Identify which cell holds the provided text, then report its (X, Y) central coordinate. 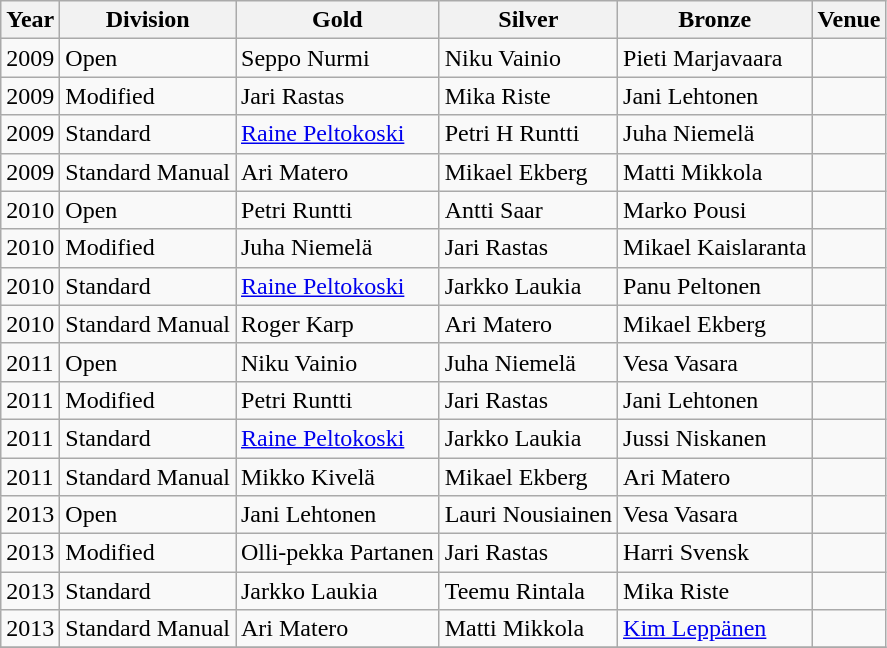
Division (148, 20)
Mikael Kaislaranta (715, 248)
Petri H Runtti (528, 134)
Bronze (715, 20)
Silver (528, 20)
Mikko Kivelä (338, 477)
Teemu Rintala (528, 591)
Gold (338, 20)
Jussi Niskanen (715, 438)
Olli-pekka Partanen (338, 553)
Kim Leppänen (715, 629)
Venue (849, 20)
Pieti Marjavaara (715, 58)
Harri Svensk (715, 553)
Year (30, 20)
Antti Saar (528, 210)
Lauri Nousiainen (528, 515)
Roger Karp (338, 324)
Marko Pousi (715, 210)
Seppo Nurmi (338, 58)
Panu Peltonen (715, 286)
